Capture the cell that displays the provided text and extract its (X, Y) central coordinate. 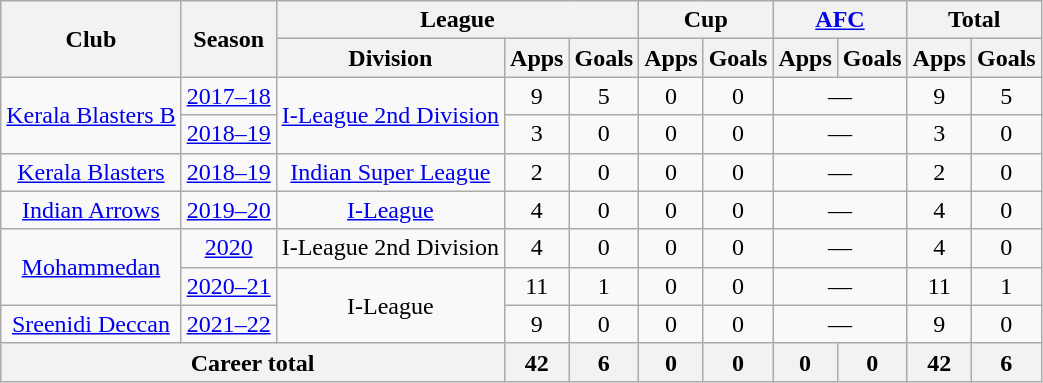
Mohammedan (91, 267)
2020–21 (228, 286)
Cup (706, 20)
Kerala Blasters B (91, 115)
Division (390, 58)
Season (228, 39)
Club (91, 39)
2021–22 (228, 324)
Total (974, 20)
2020 (228, 248)
2017–18 (228, 96)
Sreenidi Deccan (91, 324)
League (458, 20)
Kerala Blasters (91, 172)
Indian Arrows (91, 210)
2019–20 (228, 210)
Indian Super League (390, 172)
AFC (840, 20)
Career total (253, 362)
